Extract the (X, Y) coordinate from the center of the cell holding the provided text.  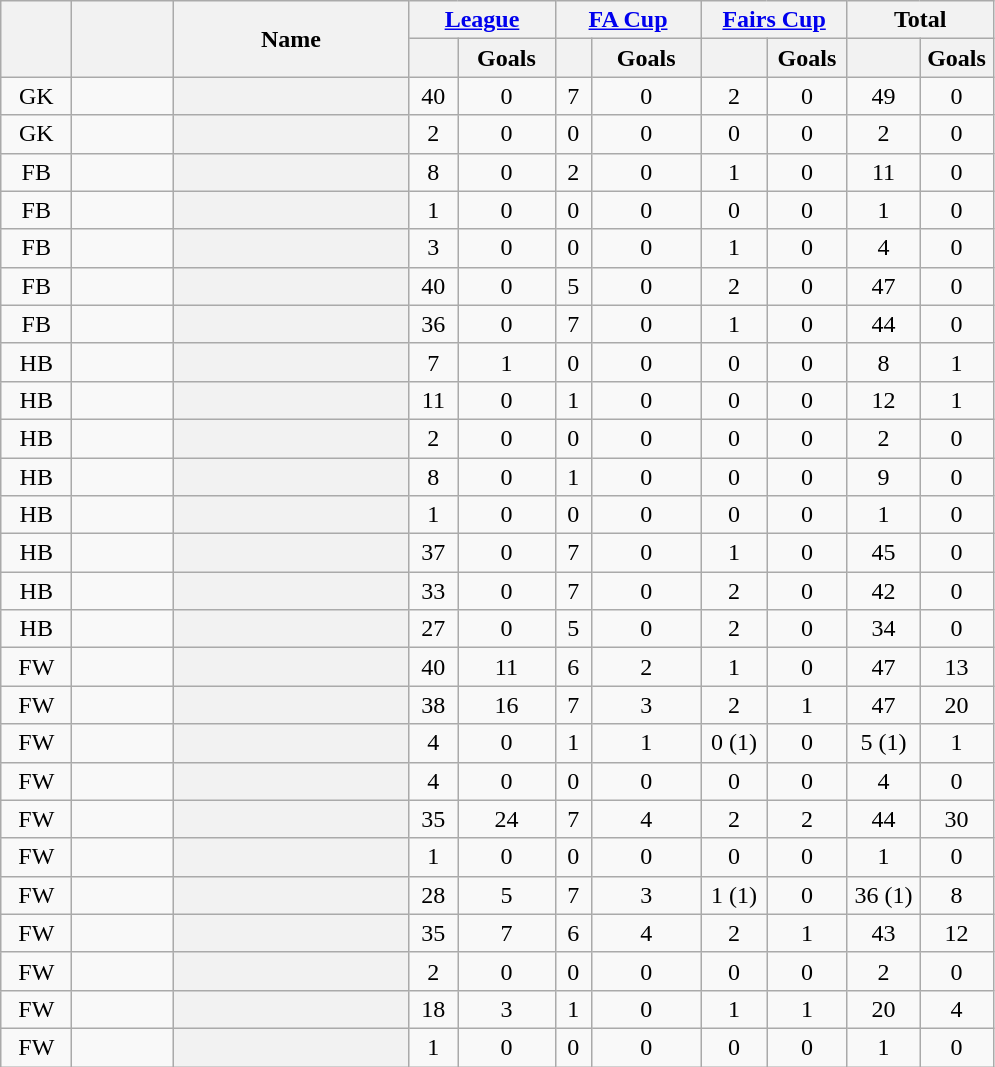
0 (1) (734, 743)
33 (434, 591)
Name (291, 39)
League (482, 20)
Fairs Cup (774, 20)
24 (506, 819)
36 (434, 324)
5 (1) (884, 743)
36 (1) (884, 895)
30 (956, 819)
28 (434, 895)
38 (434, 705)
27 (434, 629)
FA Cup (628, 20)
43 (884, 933)
42 (884, 591)
13 (956, 667)
Total (920, 20)
1 (1) (734, 895)
16 (506, 705)
45 (884, 553)
9 (884, 477)
18 (434, 1009)
49 (884, 96)
37 (434, 553)
34 (884, 629)
